Return [X, Y] of the center of cell containing provided text 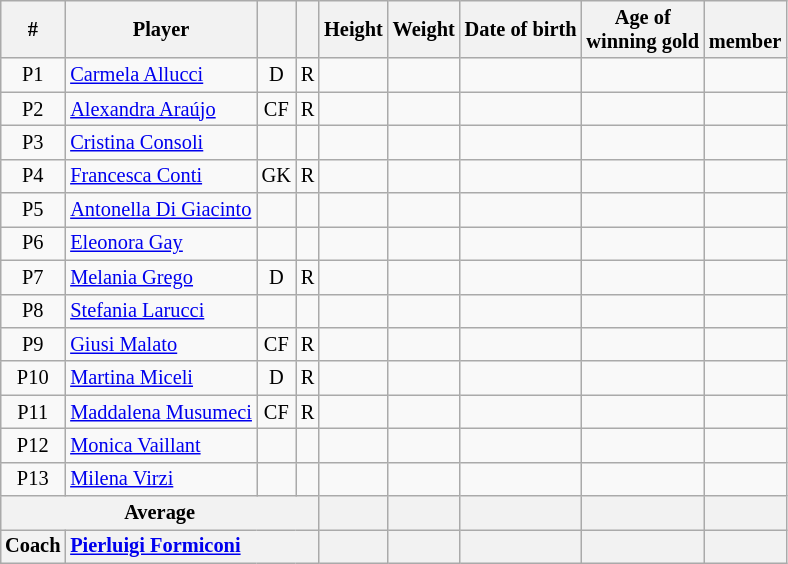
Weight [424, 29]
P12 [32, 445]
Pierluigi Formiconi [192, 546]
GK [276, 176]
Height [354, 29]
Eleonora Gay [160, 243]
Date of birth [521, 29]
P10 [32, 378]
Milena Virzi [160, 479]
P11 [32, 412]
P4 [32, 176]
member [745, 29]
P7 [32, 277]
P6 [32, 243]
Average [160, 513]
Cristina Consoli [160, 142]
Player [160, 29]
Martina Miceli [160, 378]
P2 [32, 109]
Carmela Allucci [160, 75]
Giusi Malato [160, 344]
P5 [32, 210]
P3 [32, 142]
Antonella Di Giacinto [160, 210]
# [32, 29]
P9 [32, 344]
P8 [32, 311]
P13 [32, 479]
Francesca Conti [160, 176]
Maddalena Musumeci [160, 412]
Coach [32, 546]
Alexandra Araújo [160, 109]
P1 [32, 75]
Age ofwinning gold [643, 29]
Melania Grego [160, 277]
Stefania Larucci [160, 311]
Monica Vaillant [160, 445]
